Output the [X, Y] coordinate of the center of the cell containing the given text.  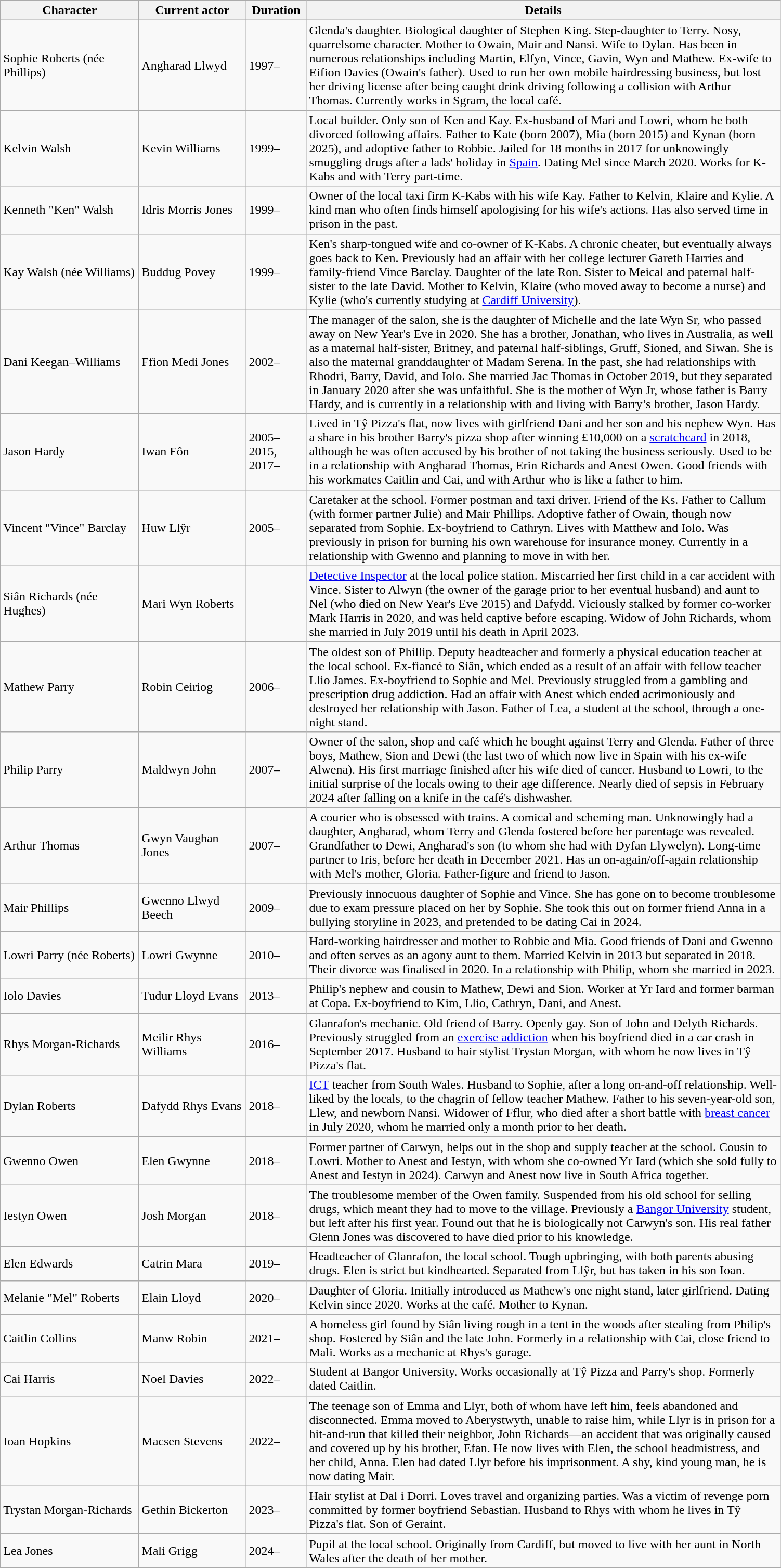
Cai Harris [70, 1379]
2016– [276, 1044]
Noel Davies [192, 1379]
Dani Keegan–Williams [70, 362]
Mari Wyn Roberts [192, 604]
2005–2015, 2017– [276, 452]
Josh Morgan [192, 1216]
Manw Robin [192, 1338]
Dylan Roberts [70, 1106]
Caitlin Collins [70, 1338]
Tudur Lloyd Evans [192, 996]
Student at Bangor University. Works occasionally at Tŷ Pizza and Parry's shop. Formerly dated Caitlin. [543, 1379]
1997– [276, 66]
2002– [276, 362]
2021– [276, 1338]
Elen Gwynne [192, 1161]
Elen Edwards [70, 1263]
Kenneth "Ken" Walsh [70, 210]
Lowri Parry (née Roberts) [70, 956]
Vincent "Vince" Barclay [70, 528]
Gwyn Vaughan Jones [192, 845]
Lowri Gwynne [192, 956]
2010– [276, 956]
2019– [276, 1263]
Catrin Mara [192, 1263]
2005– [276, 528]
Meilir Rhys Williams [192, 1044]
Mali Grigg [192, 1550]
Philip Parry [70, 769]
Rhys Morgan-Richards [70, 1044]
Gwenno Llwyd Beech [192, 908]
2009– [276, 908]
Mair Phillips [70, 908]
Pupil at the local school. Originally from Cardiff, but moved to live with her aunt in North Wales after the death of her mother. [543, 1550]
Iwan Fôn [192, 452]
Character [70, 10]
Details [543, 10]
Elain Lloyd [192, 1298]
Kelvin Walsh [70, 148]
Gethin Bickerton [192, 1510]
Duration [276, 10]
2020– [276, 1298]
Siân Richards (née Hughes) [70, 604]
Trystan Morgan-Richards [70, 1510]
Macsen Stevens [192, 1441]
Mathew Parry [70, 686]
Robin Ceiriog [192, 686]
Idris Morris Jones [192, 210]
Buddug Povey [192, 272]
Huw Llŷr [192, 528]
Daughter of Gloria. Initially introduced as Mathew's one night stand, later girlfriend. Dating Kelvin since 2020. Works at the café. Mother to Kynan. [543, 1298]
Angharad Llwyd [192, 66]
Lea Jones [70, 1550]
Arthur Thomas [70, 845]
Kevin Williams [192, 148]
2006– [276, 686]
Gwenno Owen [70, 1161]
Maldwyn John [192, 769]
Ioan Hopkins [70, 1441]
2024– [276, 1550]
Iestyn Owen [70, 1216]
Dafydd Rhys Evans [192, 1106]
Melanie "Mel" Roberts [70, 1298]
Ffion Medi Jones [192, 362]
Current actor [192, 10]
Kay Walsh (née Williams) [70, 272]
Jason Hardy [70, 452]
Iolo Davies [70, 996]
2023– [276, 1510]
2013– [276, 996]
Sophie Roberts (née Phillips) [70, 66]
